Return the (X, Y) coordinate for the center point of the cell that contains the specified text.  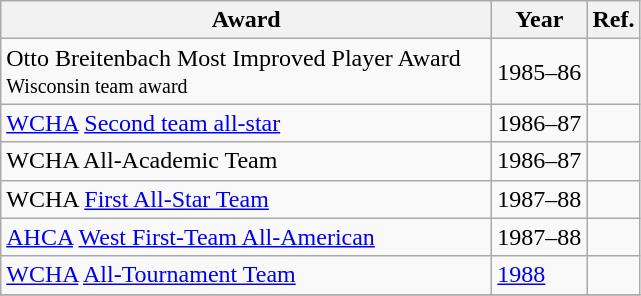
Ref. (614, 20)
Otto Breitenbach Most Improved Player AwardWisconsin team award (246, 72)
Award (246, 20)
WCHA All-Academic Team (246, 161)
AHCA West First-Team All-American (246, 237)
WCHA Second team all-star (246, 123)
WCHA All-Tournament Team (246, 275)
WCHA First All-Star Team (246, 199)
1985–86 (540, 72)
Year (540, 20)
1988 (540, 275)
